Extract the (X, Y) coordinate from the center of the cell holding the provided text.  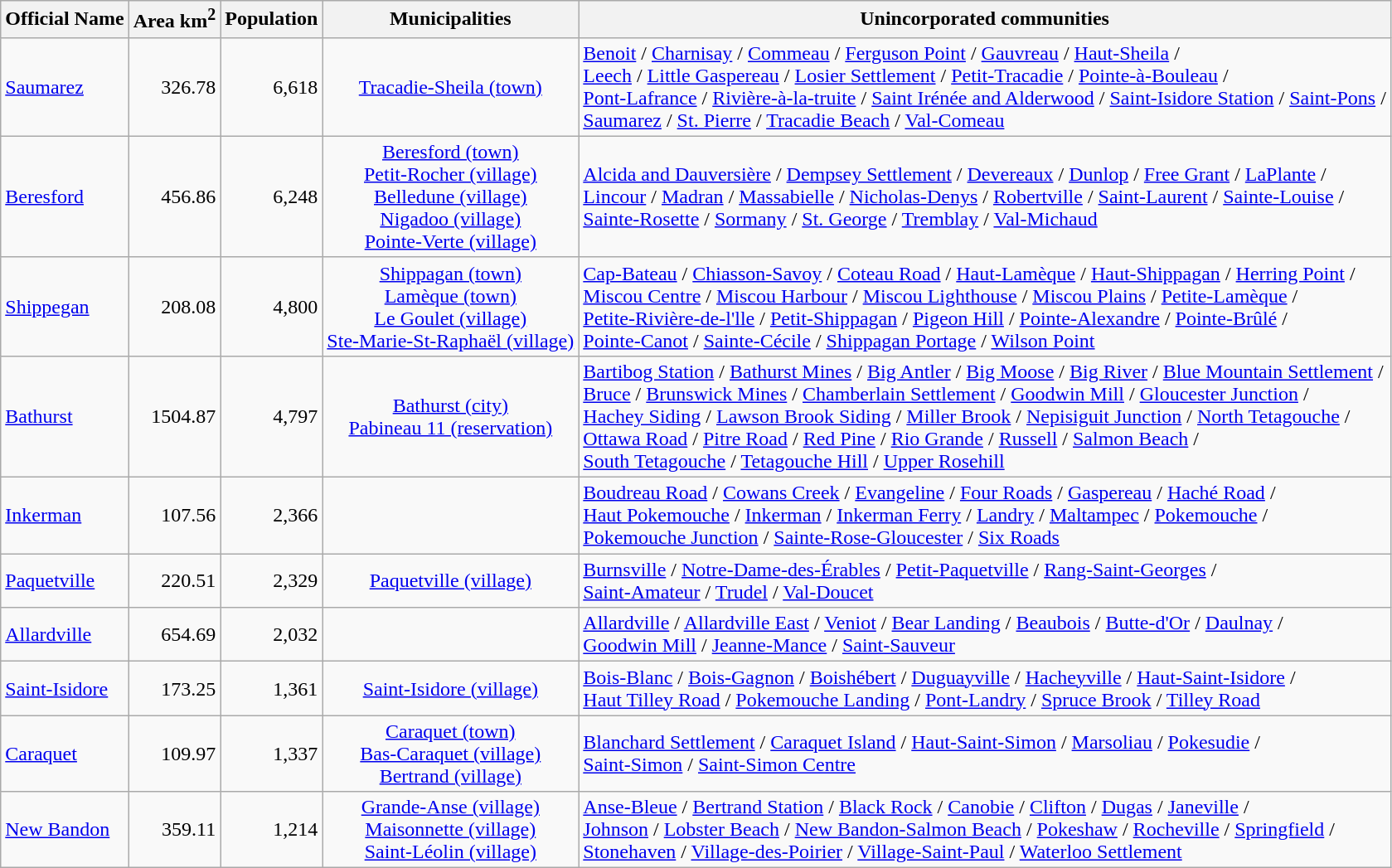
6,248 (272, 196)
173.25 (174, 688)
1504.87 (174, 416)
Caraquet (65, 754)
Burnsville / Notre-Dame-des-Érables / Petit-Paquetville / Rang-Saint-Georges /Saint-Amateur / Trudel / Val-Doucet (985, 580)
Unincorporated communities (985, 20)
2,032 (272, 635)
Shippegan (65, 307)
Inkerman (65, 516)
Saumarez (65, 86)
Allardville / Allardville East / Veniot / Bear Landing / Beaubois / Butte-d'Or / Daulnay /Goodwin Mill / Jeanne-Mance / Saint-Sauveur (985, 635)
Grande-Anse (village)Maisonnette (village)Saint-Léolin (village) (451, 830)
Saint-Isidore (65, 688)
Shippagan (town)Lamèque (town)Le Goulet (village)Ste-Marie-St-Raphaël (village) (451, 307)
1,214 (272, 830)
Paquetville (65, 580)
6,618 (272, 86)
Paquetville (village) (451, 580)
456.86 (174, 196)
Area km2 (174, 20)
107.56 (174, 516)
326.78 (174, 86)
Tracadie-Sheila (town) (451, 86)
Bathurst (city)Pabineau 11 (reservation) (451, 416)
Official Name (65, 20)
4,800 (272, 307)
359.11 (174, 830)
654.69 (174, 635)
New Bandon (65, 830)
Saint-Isidore (village) (451, 688)
Municipalities (451, 20)
Caraquet (town)Bas-Caraquet (village)Bertrand (village) (451, 754)
208.08 (174, 307)
109.97 (174, 754)
2,366 (272, 516)
Beresford (65, 196)
Beresford (town)Petit-Rocher (village)Belledune (village)Nigadoo (village)Pointe-Verte (village) (451, 196)
220.51 (174, 580)
Population (272, 20)
Bathurst (65, 416)
1,337 (272, 754)
Blanchard Settlement / Caraquet Island / Haut-Saint-Simon / Marsoliau / Pokesudie /Saint-Simon / Saint-Simon Centre (985, 754)
2,329 (272, 580)
1,361 (272, 688)
Allardville (65, 635)
4,797 (272, 416)
